Determine the (X, Y) coordinate at the center of the cell enclosing the given text.  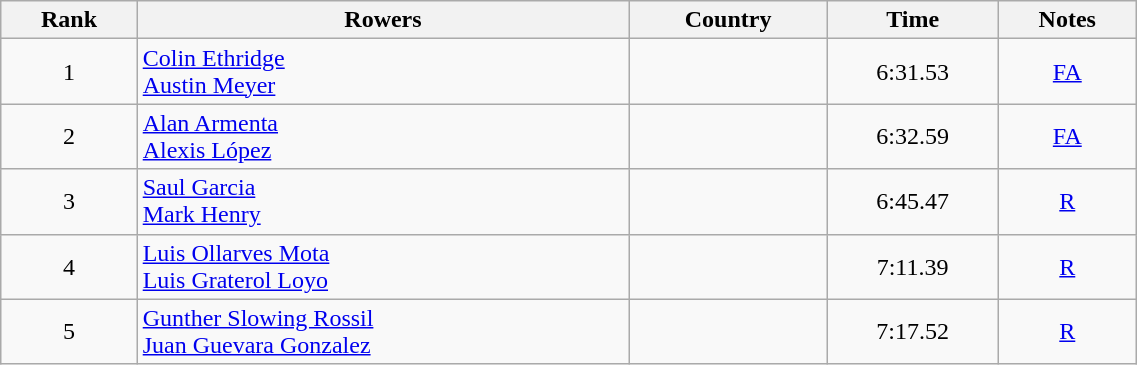
7:11.39 (912, 266)
7:17.52 (912, 332)
3 (69, 202)
4 (69, 266)
6:31.53 (912, 72)
Country (728, 20)
2 (69, 136)
6:45.47 (912, 202)
1 (69, 72)
Alan ArmentaAlexis López (383, 136)
6:32.59 (912, 136)
Time (912, 20)
Rank (69, 20)
Saul GarciaMark Henry (383, 202)
Colin EthridgeAustin Meyer (383, 72)
Gunther Slowing RossilJuan Guevara Gonzalez (383, 332)
Luis Ollarves MotaLuis Graterol Loyo (383, 266)
Rowers (383, 20)
5 (69, 332)
Notes (1068, 20)
